Determine the [X, Y] coordinate at the center of the cell enclosing the given text.  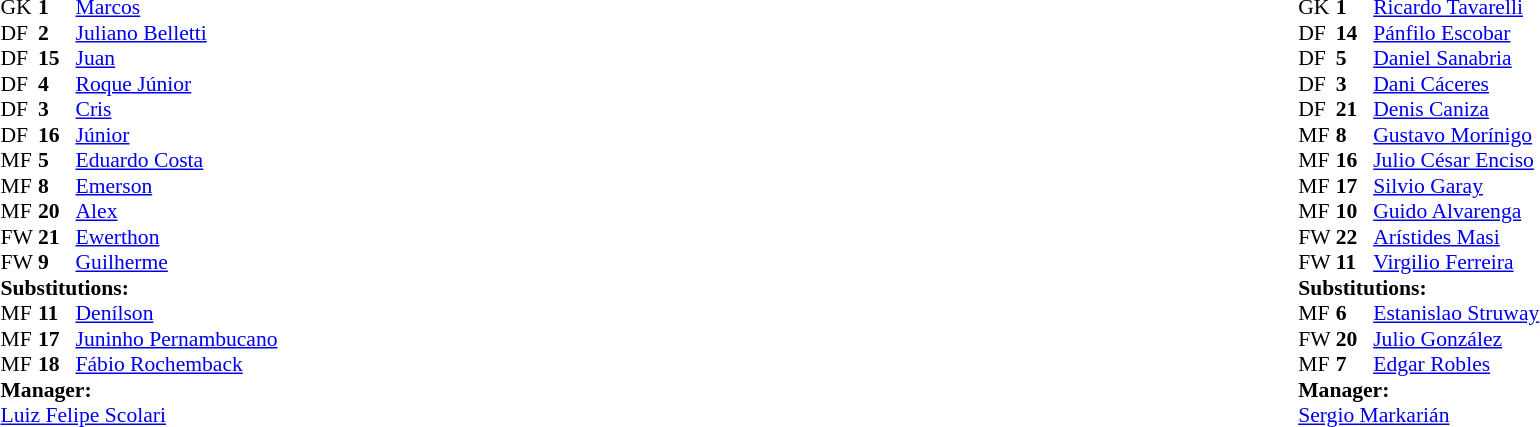
Estanislao Struway [1456, 313]
18 [57, 365]
Cris [177, 109]
Pánfilo Escobar [1456, 33]
Guido Alvarenga [1456, 211]
Arístides Masi [1456, 237]
Júnior [177, 135]
Juliano Belletti [177, 33]
Julio González [1456, 339]
Fábio Rochemback [177, 365]
10 [1355, 211]
Daniel Sanabria [1456, 59]
4 [57, 84]
15 [57, 59]
2 [57, 33]
Juan [177, 59]
Virgilio Ferreira [1456, 263]
Roque Júnior [177, 84]
Emerson [177, 186]
Denílson [177, 313]
Alex [177, 211]
Dani Cáceres [1456, 84]
Edgar Robles [1456, 365]
Guilherme [177, 263]
7 [1355, 365]
Gustavo Morínigo [1456, 135]
Denis Caniza [1456, 109]
22 [1355, 237]
Eduardo Costa [177, 161]
Ewerthon [177, 237]
14 [1355, 33]
Juninho Pernambucano [177, 339]
Silvio Garay [1456, 186]
6 [1355, 313]
Julio César Enciso [1456, 161]
9 [57, 263]
